Detect which cell encompasses the target text, then output its (X, Y) center coordinate. 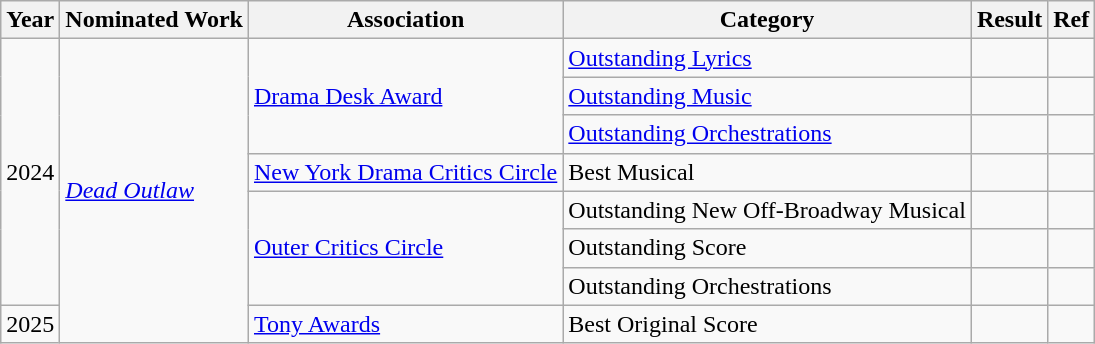
Tony Awards (405, 324)
Outstanding Score (768, 248)
Outstanding Music (768, 96)
Outstanding Lyrics (768, 58)
Ref (1072, 20)
Category (768, 20)
Outstanding New Off-Broadway Musical (768, 210)
2024 (30, 172)
Nominated Work (154, 20)
Dead Outlaw (154, 191)
Association (405, 20)
Drama Desk Award (405, 96)
Best Musical (768, 172)
Year (30, 20)
Outer Critics Circle (405, 248)
Result (1009, 20)
2025 (30, 324)
New York Drama Critics Circle (405, 172)
Best Original Score (768, 324)
